Return the [X, Y] coordinate for the center point of the cell that contains the specified text.  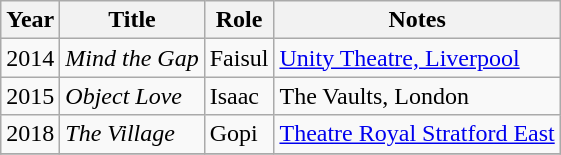
2015 [30, 96]
The Vaults, London [417, 96]
Object Love [132, 96]
Title [132, 20]
2018 [30, 134]
Role [239, 20]
Year [30, 20]
Notes [417, 20]
Theatre Royal Stratford East [417, 134]
2014 [30, 58]
The Village [132, 134]
Faisul [239, 58]
Unity Theatre, Liverpool [417, 58]
Gopi [239, 134]
Mind the Gap [132, 58]
Isaac [239, 96]
